From the cell containing the given text, extract its center point as [x, y] coordinate. 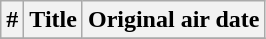
Original air date [174, 20]
# [12, 20]
Title [54, 20]
